For the text-containing cell, return its midpoint in [x, y] coordinate format. 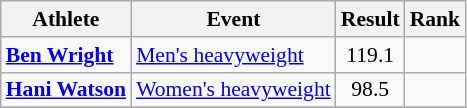
Men's heavyweight [234, 55]
119.1 [370, 55]
Rank [436, 19]
Women's heavyweight [234, 90]
98.5 [370, 90]
Ben Wright [66, 55]
Athlete [66, 19]
Hani Watson [66, 90]
Event [234, 19]
Result [370, 19]
